Capture the cell that displays the provided text and extract its [x, y] central coordinate. 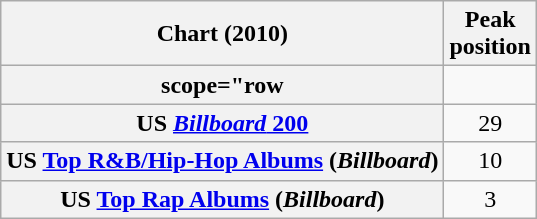
scope="row [222, 85]
US Billboard 200 [222, 123]
10 [490, 161]
3 [490, 199]
29 [490, 123]
US Top R&B/Hip-Hop Albums (Billboard) [222, 161]
US Top Rap Albums (Billboard) [222, 199]
Chart (2010) [222, 34]
Peakposition [490, 34]
